Search for the cell housing the specified text and yield its [X, Y] center coordinate. 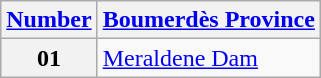
01 [49, 58]
Number [49, 20]
Meraldene Dam [208, 58]
Boumerdès Province [208, 20]
